Locate the cell with the specified text and output its [X, Y] center coordinate. 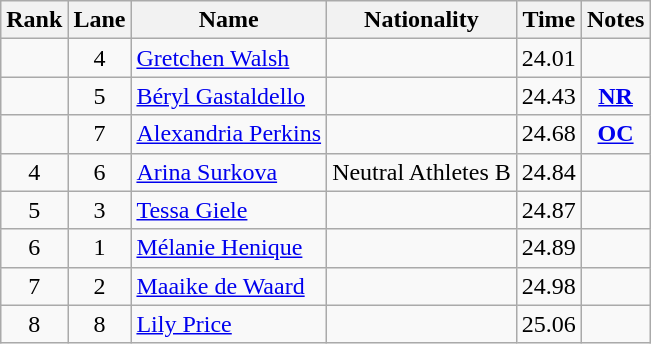
Alexandria Perkins [229, 134]
Tessa Giele [229, 210]
Neutral Athletes B [422, 172]
Béryl Gastaldello [229, 96]
OC [615, 134]
Notes [615, 20]
25.06 [548, 324]
1 [100, 248]
Maaike de Waard [229, 286]
24.98 [548, 286]
Arina Surkova [229, 172]
24.43 [548, 96]
24.01 [548, 58]
Lane [100, 20]
3 [100, 210]
Mélanie Henique [229, 248]
2 [100, 286]
24.87 [548, 210]
24.84 [548, 172]
Rank [34, 20]
Time [548, 20]
NR [615, 96]
Gretchen Walsh [229, 58]
Lily Price [229, 324]
24.68 [548, 134]
24.89 [548, 248]
Nationality [422, 20]
Name [229, 20]
